Provide the (X, Y) coordinate of the cell's center where the given text is located.  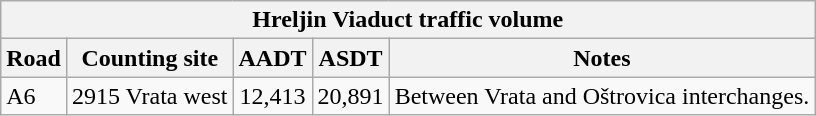
Road (34, 58)
2915 Vrata west (149, 96)
AADT (272, 58)
ASDT (350, 58)
A6 (34, 96)
20,891 (350, 96)
12,413 (272, 96)
Notes (602, 58)
Between Vrata and Oštrovica interchanges. (602, 96)
Counting site (149, 58)
Hreljin Viaduct traffic volume (408, 20)
